Locate the cell with the specified text and output its [x, y] center coordinate. 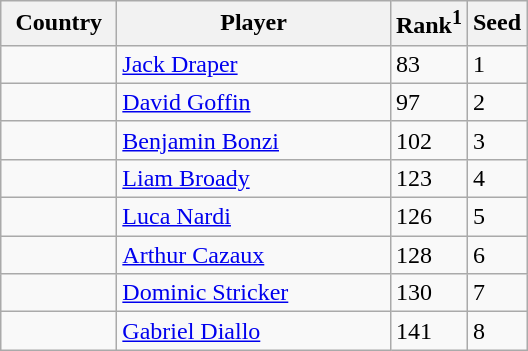
Liam Broady [254, 178]
Rank1 [428, 24]
1 [496, 64]
Jack Draper [254, 64]
102 [428, 140]
128 [428, 255]
123 [428, 178]
6 [496, 255]
3 [496, 140]
97 [428, 102]
Dominic Stricker [254, 293]
141 [428, 331]
Arthur Cazaux [254, 255]
130 [428, 293]
David Goffin [254, 102]
126 [428, 217]
2 [496, 102]
5 [496, 217]
4 [496, 178]
Player [254, 24]
Country [59, 24]
7 [496, 293]
8 [496, 331]
Benjamin Bonzi [254, 140]
Gabriel Diallo [254, 331]
83 [428, 64]
Luca Nardi [254, 217]
Seed [496, 24]
